Locate the cell with the specified text and output its (X, Y) center coordinate. 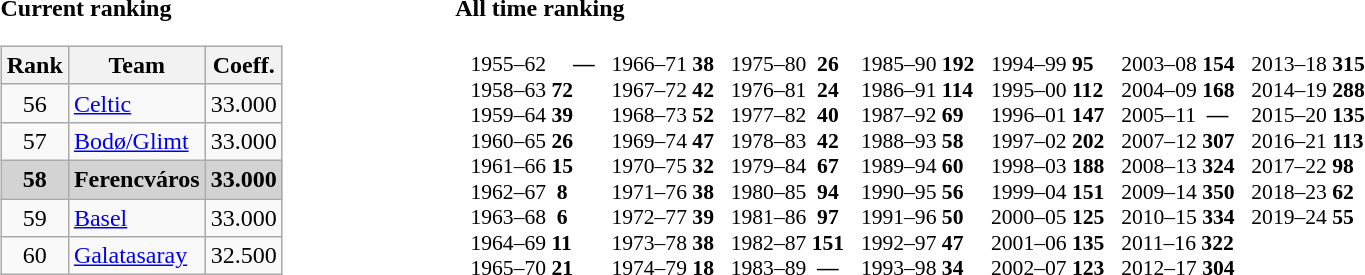
Basel (136, 217)
59 (34, 217)
Galatasaray (136, 256)
Coeff. (244, 65)
Celtic (136, 103)
32.500 (244, 256)
Bodø/Glimt (136, 141)
Rank (34, 65)
56 (34, 103)
Team (136, 65)
Ferencváros (136, 179)
58 (34, 179)
60 (34, 256)
57 (34, 141)
